Return [x, y] of the center of cell containing provided text 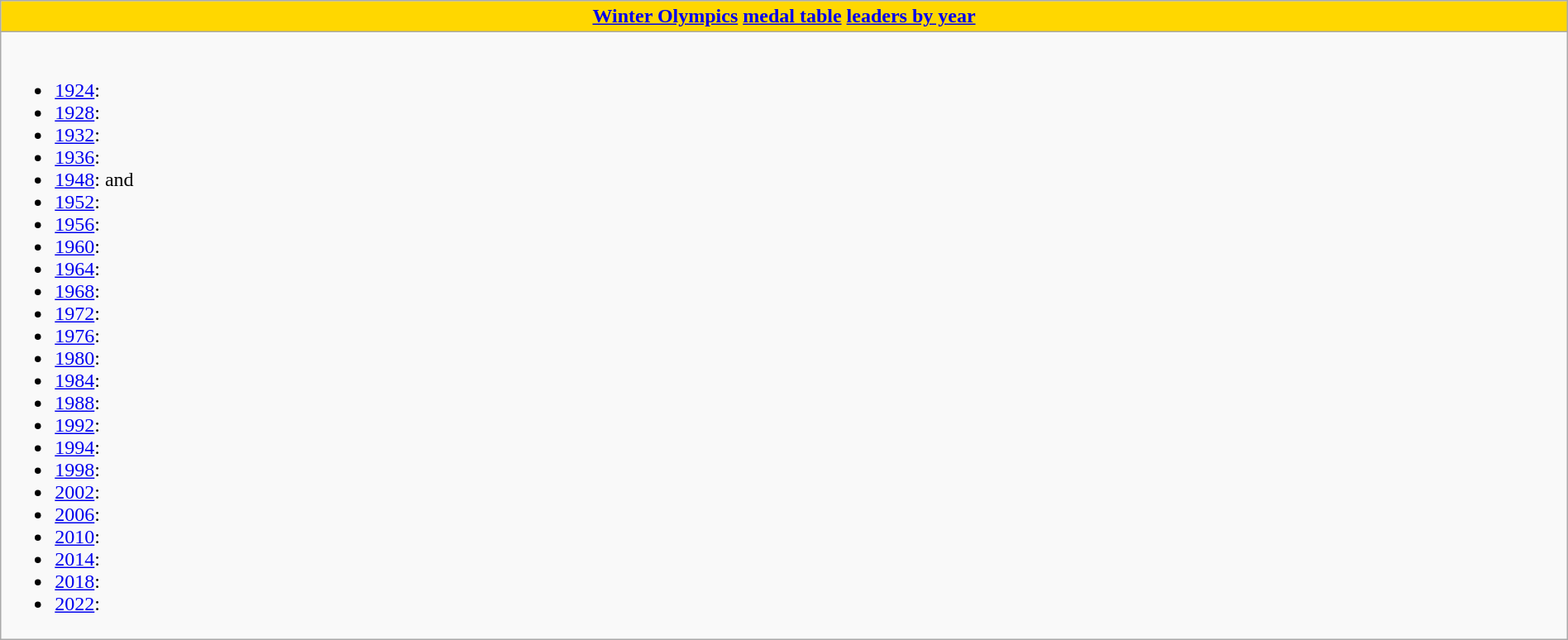
Winter Olympics medal table leaders by year [784, 17]
1924: 1928: 1932: 1936: 1948: and 1952: 1956: 1960: 1964: 1968: 1972: 1976: 1980: 1984: 1988: 1992: 1994: 1998: 2002: 2006: 2010: 2014: 2018: 2022: [784, 336]
